Determine the [X, Y] coordinate at the center of the cell enclosing the given text.  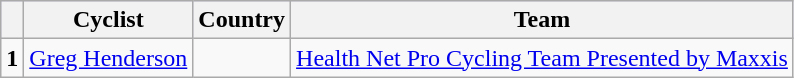
Greg Henderson [108, 58]
Country [242, 20]
Cyclist [108, 20]
Health Net Pro Cycling Team Presented by Maxxis [542, 58]
Team [542, 20]
1 [12, 58]
